Provide the (x, y) coordinate of the cell's center where the given text is located.  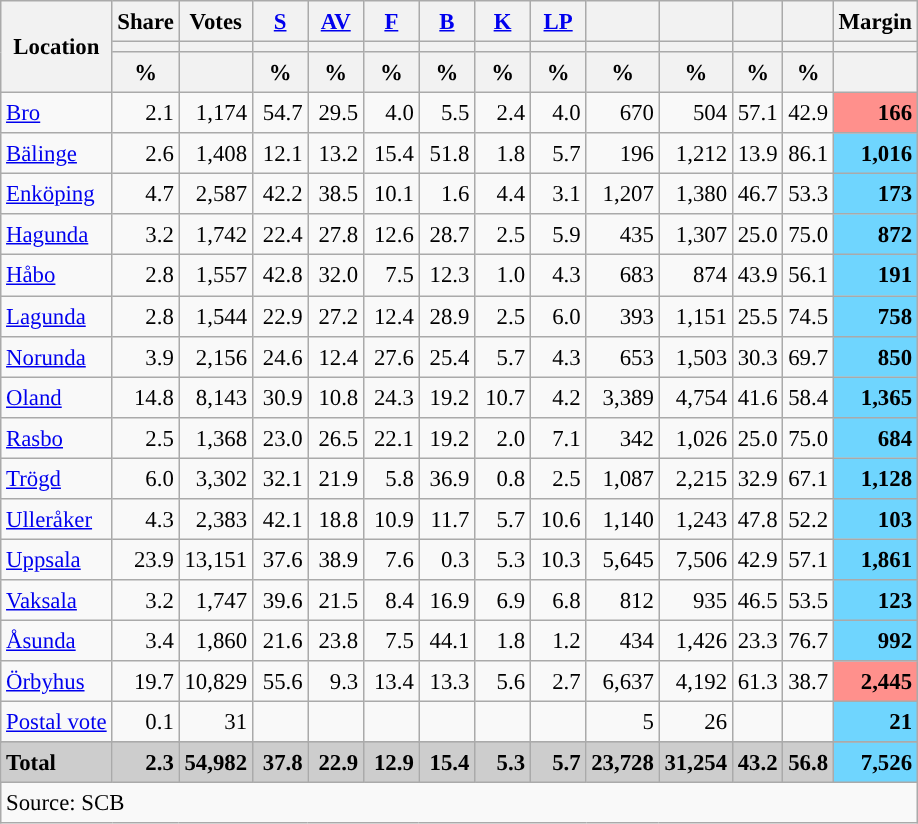
166 (875, 114)
30.9 (280, 398)
B (447, 22)
5.8 (392, 478)
Enköping (56, 194)
26.5 (336, 438)
11.7 (447, 520)
1,503 (696, 356)
7,526 (875, 762)
9.3 (336, 682)
54,982 (216, 762)
173 (875, 194)
Bälinge (56, 154)
42.1 (280, 520)
36.9 (447, 478)
86.1 (808, 154)
21.5 (336, 600)
3.9 (146, 356)
3,302 (216, 478)
13.3 (447, 682)
25.4 (447, 356)
435 (622, 234)
26 (696, 722)
Ulleråker (56, 520)
1,307 (696, 234)
758 (875, 316)
32.9 (757, 478)
38.5 (336, 194)
51.8 (447, 154)
Hagunda (56, 234)
74.5 (808, 316)
103 (875, 520)
10.1 (392, 194)
58.4 (808, 398)
27.2 (336, 316)
F (392, 22)
1,087 (622, 478)
7,506 (696, 560)
31 (216, 722)
1,747 (216, 600)
992 (875, 640)
0.3 (447, 560)
28.7 (447, 234)
1,140 (622, 520)
76.7 (808, 640)
0.1 (146, 722)
53.5 (808, 600)
30.3 (757, 356)
69.7 (808, 356)
1,426 (696, 640)
8,143 (216, 398)
5.6 (503, 682)
4.7 (146, 194)
31,254 (696, 762)
1,365 (875, 398)
37.8 (280, 762)
Total (56, 762)
1,557 (216, 276)
24.3 (392, 398)
LP (558, 22)
2,445 (875, 682)
1,742 (216, 234)
61.3 (757, 682)
5.9 (558, 234)
32.1 (280, 478)
7.1 (558, 438)
5,645 (622, 560)
1,544 (216, 316)
37.6 (280, 560)
23.3 (757, 640)
Oland (56, 398)
1,243 (696, 520)
1,207 (622, 194)
19.7 (146, 682)
54.7 (280, 114)
13.4 (392, 682)
K (503, 22)
2,383 (216, 520)
5.5 (447, 114)
27.6 (392, 356)
22.1 (392, 438)
4,754 (696, 398)
10.7 (503, 398)
23.9 (146, 560)
2,156 (216, 356)
AV (336, 22)
39.6 (280, 600)
670 (622, 114)
10.6 (558, 520)
56.1 (808, 276)
55.6 (280, 682)
434 (622, 640)
12.6 (392, 234)
2.0 (503, 438)
Rasbo (56, 438)
1,368 (216, 438)
22.4 (280, 234)
38.7 (808, 682)
Location (56, 47)
504 (696, 114)
1.2 (558, 640)
Postal vote (56, 722)
6,637 (622, 682)
18.8 (336, 520)
191 (875, 276)
25.5 (757, 316)
1.6 (447, 194)
14.8 (146, 398)
850 (875, 356)
47.8 (757, 520)
874 (696, 276)
3,389 (622, 398)
32.0 (336, 276)
2,215 (696, 478)
10,829 (216, 682)
Vaksala (56, 600)
23.8 (336, 640)
5 (622, 722)
Votes (216, 22)
12.1 (280, 154)
Norunda (56, 356)
24.6 (280, 356)
8.4 (392, 600)
Trögd (56, 478)
342 (622, 438)
1,016 (875, 154)
23.0 (280, 438)
13.2 (336, 154)
10.9 (392, 520)
653 (622, 356)
S (280, 22)
2.7 (558, 682)
Lagunda (56, 316)
1,408 (216, 154)
684 (875, 438)
Uppsala (56, 560)
6.9 (503, 600)
196 (622, 154)
Share (146, 22)
46.7 (757, 194)
2.4 (503, 114)
41.6 (757, 398)
56.8 (808, 762)
43.9 (757, 276)
Margin (875, 22)
13.9 (757, 154)
1,151 (696, 316)
935 (696, 600)
2.3 (146, 762)
12.3 (447, 276)
1,380 (696, 194)
1,128 (875, 478)
38.9 (336, 560)
16.9 (447, 600)
1,026 (696, 438)
2.6 (146, 154)
44.1 (447, 640)
Håbo (56, 276)
4.4 (503, 194)
7.6 (392, 560)
3.4 (146, 640)
Bro (56, 114)
28.9 (447, 316)
27.8 (336, 234)
Örbyhus (56, 682)
53.3 (808, 194)
Åsunda (56, 640)
10.8 (336, 398)
21.6 (280, 640)
21 (875, 722)
42.8 (280, 276)
123 (875, 600)
13,151 (216, 560)
43.2 (757, 762)
1,861 (875, 560)
10.3 (558, 560)
872 (875, 234)
52.2 (808, 520)
12.9 (392, 762)
67.1 (808, 478)
1.0 (503, 276)
393 (622, 316)
3.1 (558, 194)
2,587 (216, 194)
Source: SCB (460, 804)
42.2 (280, 194)
4.2 (558, 398)
21.9 (336, 478)
1,174 (216, 114)
812 (622, 600)
6.8 (558, 600)
46.5 (757, 600)
23,728 (622, 762)
683 (622, 276)
4,192 (696, 682)
1,212 (696, 154)
1,860 (216, 640)
0.8 (503, 478)
2.1 (146, 114)
29.5 (336, 114)
